Scan for the cell matching the given text and deliver its (X, Y) coordinate at center. 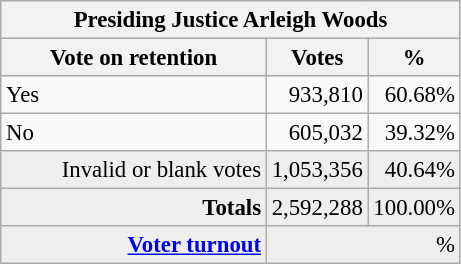
Invalid or blank votes (134, 170)
Votes (317, 58)
60.68% (414, 95)
Vote on retention (134, 58)
933,810 (317, 95)
1,053,356 (317, 170)
Totals (134, 208)
605,032 (317, 133)
Yes (134, 95)
100.00% (414, 208)
39.32% (414, 133)
2,592,288 (317, 208)
Presiding Justice Arleigh Woods (231, 20)
40.64% (414, 170)
No (134, 133)
Voter turnout (134, 245)
